Output the (x, y) coordinate of the center of the cell containing the given text.  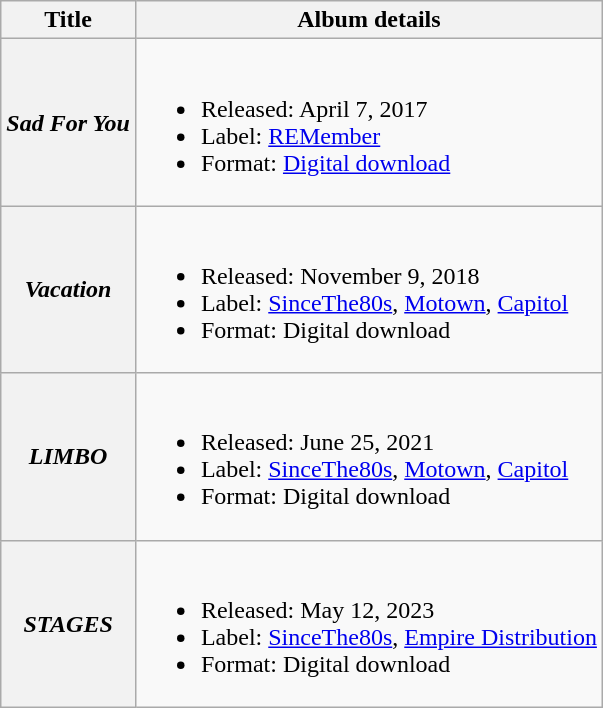
Sad For You (68, 122)
Released: June 25, 2021Label: SinceThe80s, Motown, CapitolFormat: Digital download (368, 456)
Released: November 9, 2018Label: SinceThe80s, Motown, CapitolFormat: Digital download (368, 290)
STAGES (68, 624)
Vacation (68, 290)
Released: May 12, 2023Label: SinceThe80s, Empire DistributionFormat: Digital download (368, 624)
Album details (368, 20)
Released: April 7, 2017Label: REMemberFormat: Digital download (368, 122)
LIMBO (68, 456)
Title (68, 20)
